Pinpoint the cell where the given text exists, returning its [X, Y] midpoint coordinate. 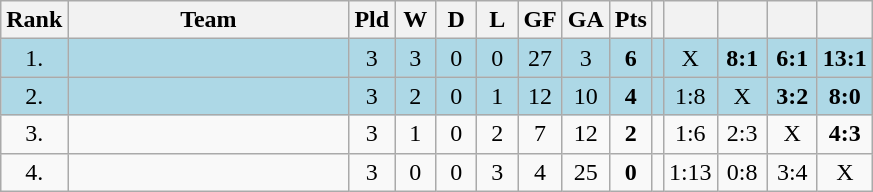
1:13 [690, 172]
6 [630, 58]
Team [208, 20]
1. [34, 58]
W [416, 20]
GA [586, 20]
1:6 [690, 134]
Pts [630, 20]
8:1 [742, 58]
3:4 [792, 172]
2. [34, 96]
Rank [34, 20]
2:3 [742, 134]
8:0 [844, 96]
3:2 [792, 96]
4. [34, 172]
3. [34, 134]
4:3 [844, 134]
1:8 [690, 96]
0:8 [742, 172]
7 [540, 134]
13:1 [844, 58]
6:1 [792, 58]
GF [540, 20]
L [498, 20]
25 [586, 172]
D [456, 20]
Pld [372, 20]
27 [540, 58]
10 [586, 96]
